Scan for the cell matching the given text and deliver its [x, y] coordinate at center. 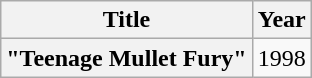
"Teenage Mullet Fury" [126, 58]
Year [282, 20]
Title [126, 20]
1998 [282, 58]
